Search for the cell housing the specified text and yield its [X, Y] center coordinate. 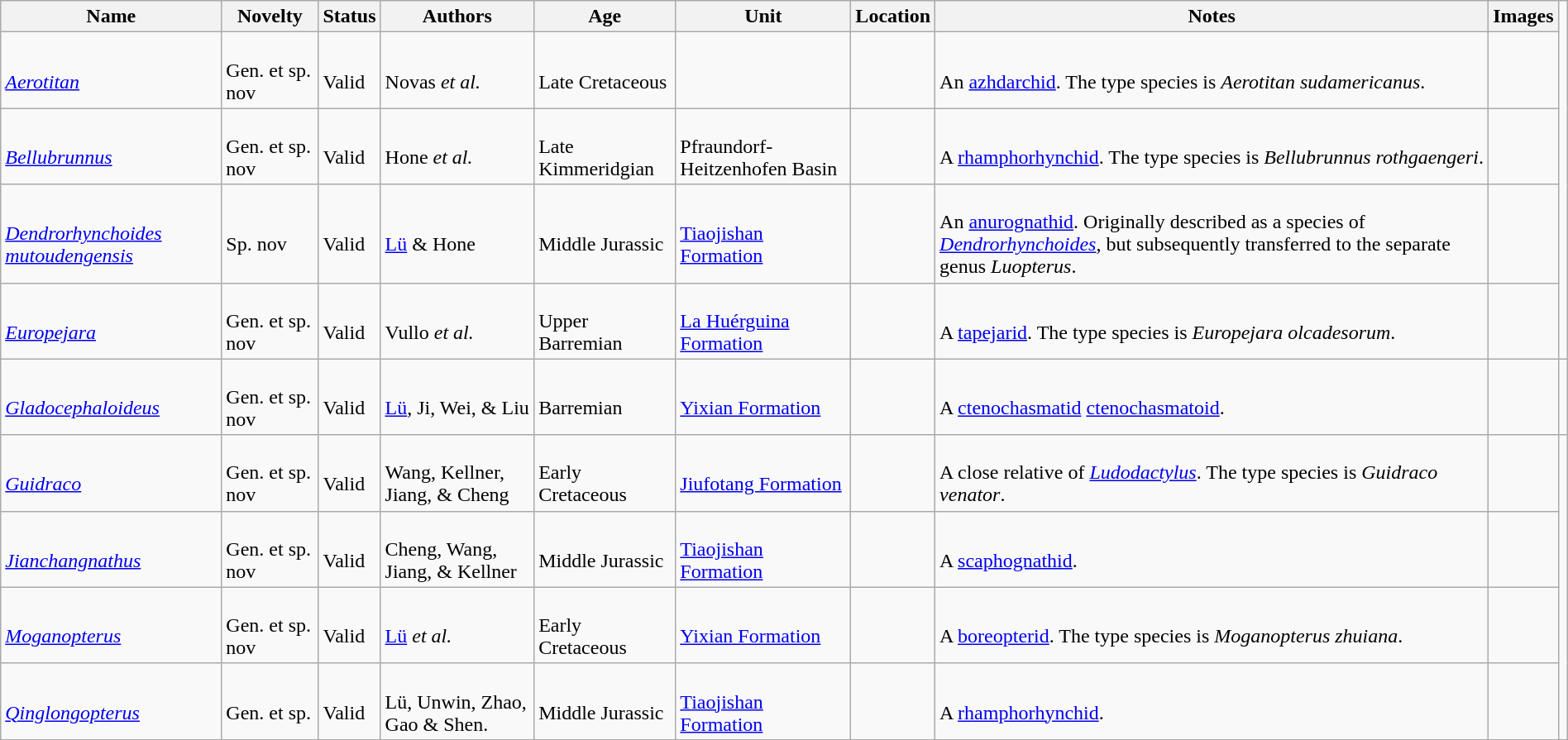
La Huérguina Formation [763, 321]
Novelty [270, 17]
Lü et al. [457, 625]
Jianchangnathus [111, 549]
Europejara [111, 321]
Wang, Kellner, Jiang, & Cheng [457, 473]
Qinglongopterus [111, 701]
Status [349, 17]
Vullo et al. [457, 321]
Hone et al. [457, 146]
A rhamphorhynchid. The type species is Bellubrunnus rothgaengeri. [1212, 146]
Gen. et sp. [270, 701]
An anurognathid. Originally described as a species of Dendrorhynchoides, but subsequently transferred to the separate genus Luopterus. [1212, 233]
Images [1523, 17]
Guidraco [111, 473]
Age [605, 17]
A rhamphorhynchid. [1212, 701]
Late Cretaceous [605, 70]
Cheng, Wang, Jiang, & Kellner [457, 549]
Jiufotang Formation [763, 473]
Aerotitan [111, 70]
Bellubrunnus [111, 146]
Pfraundorf-Heitzenhofen Basin [763, 146]
Moganopterus [111, 625]
Lü & Hone [457, 233]
A ctenochasmatid ctenochasmatoid. [1212, 397]
Novas et al. [457, 70]
Upper Barremian [605, 321]
Late Kimmeridgian [605, 146]
Lü, Ji, Wei, & Liu [457, 397]
Name [111, 17]
A scaphognathid. [1212, 549]
A close relative of Ludodactylus. The type species is Guidraco venator. [1212, 473]
A tapejarid. The type species is Europejara olcadesorum. [1212, 321]
Barremian [605, 397]
Authors [457, 17]
An azhdarchid. The type species is Aerotitan sudamericanus. [1212, 70]
Gladocephaloideus [111, 397]
Notes [1212, 17]
A boreopterid. The type species is Moganopterus zhuiana. [1212, 625]
Dendrorhynchoides mutoudengensis [111, 233]
Location [893, 17]
Sp. nov [270, 233]
Lü, Unwin, Zhao, Gao & Shen. [457, 701]
Unit [763, 17]
